For the text-containing cell, return its midpoint in [x, y] coordinate format. 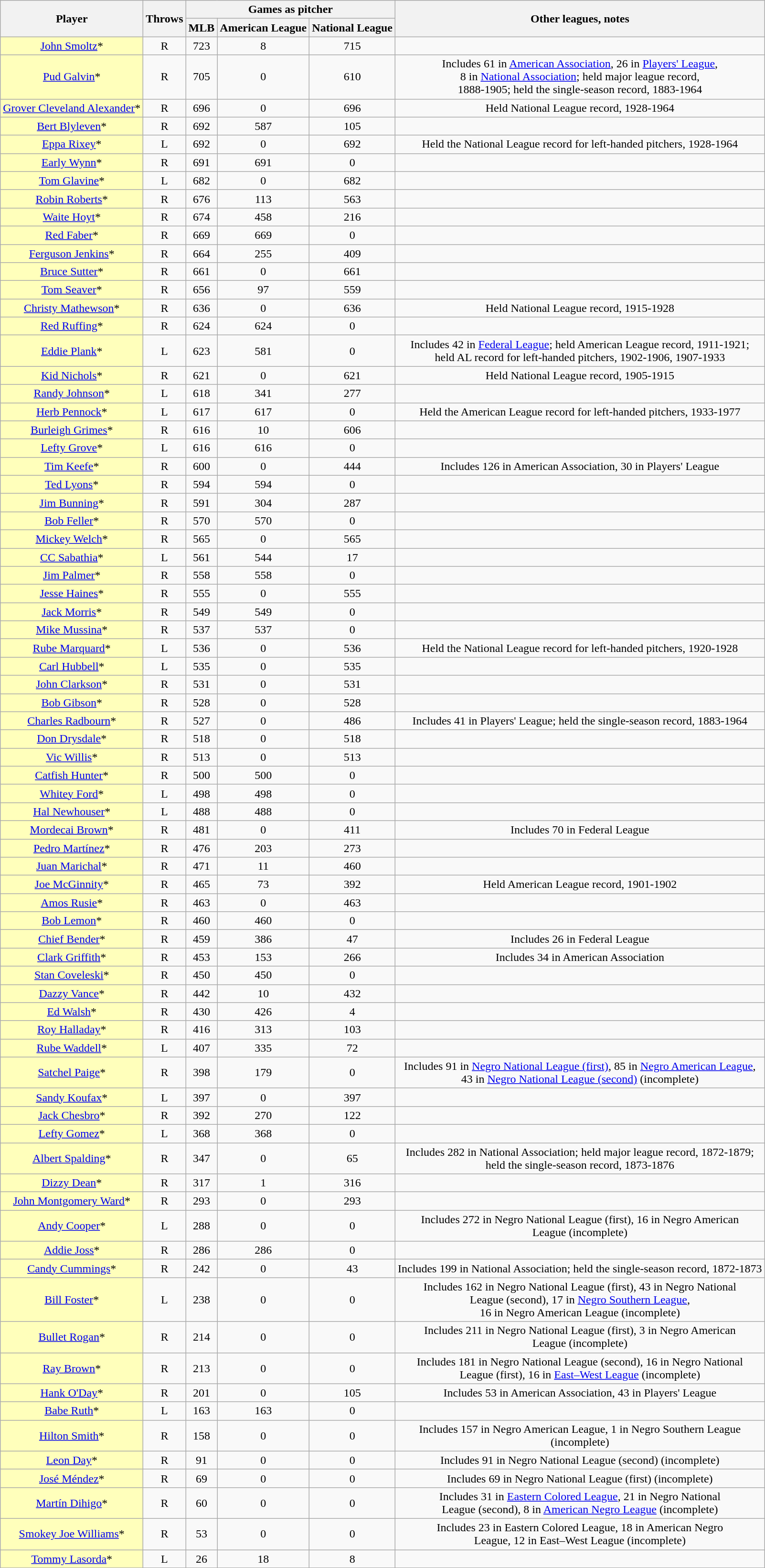
Held the National League record for left-handed pitchers, 1928-1964 [580, 144]
238 [202, 1300]
723 [202, 46]
453 [202, 957]
304 [264, 502]
Grover Cleveland Alexander* [72, 108]
216 [352, 217]
313 [264, 1030]
409 [352, 254]
Early Wynn* [72, 162]
Lefty Grove* [72, 448]
Includes 157 in Negro American League, 1 in Negro Southern League (incomplete) [580, 1436]
Robin Roberts* [72, 199]
432 [352, 993]
Jack Chesbro* [72, 1115]
581 [264, 351]
386 [264, 939]
481 [202, 830]
486 [352, 721]
527 [202, 721]
47 [352, 939]
Jim Palmer* [72, 576]
Rube Waddell* [72, 1048]
73 [264, 885]
242 [202, 1269]
618 [202, 394]
Sandy Koufax* [72, 1097]
Martín Dihigo* [72, 1503]
444 [352, 466]
Mike Mussina* [72, 630]
Charles Radbourn* [72, 721]
Chief Bender* [72, 939]
705 [202, 77]
Includes 23 in Eastern Colored League, 18 in American Negro League, 12 in East–West League (incomplete) [580, 1534]
158 [202, 1436]
Leon Day* [72, 1460]
Includes 31 in Eastern Colored League, 21 in Negro National League (second), 8 in American Negro League (incomplete) [580, 1503]
179 [264, 1073]
407 [202, 1048]
National League [352, 28]
Clark Griffith* [72, 957]
610 [352, 77]
Hank O'Day* [72, 1393]
255 [264, 254]
4 [352, 1012]
Lefty Gomez* [72, 1133]
Amos Rusie* [72, 903]
53 [202, 1534]
Pedro Martínez* [72, 848]
José Méndez* [72, 1478]
72 [352, 1048]
Roy Halladay* [72, 1030]
Eppa Rixey* [72, 144]
Includes 70 in Federal League [580, 830]
Includes 26 in Federal League [580, 939]
Includes 272 in Negro National League (first), 16 in Negro American League (incomplete) [580, 1226]
Carl Hubbell* [72, 666]
Kid Nichols* [72, 375]
Dizzy Dean* [72, 1183]
43 [352, 1269]
544 [264, 557]
600 [202, 466]
317 [202, 1183]
Player [72, 19]
Bruce Sutter* [72, 272]
Throws [164, 19]
398 [202, 1073]
Tim Keefe* [72, 466]
Ted Lyons* [72, 484]
676 [202, 199]
Includes 69 in Negro National League (first) (incomplete) [580, 1478]
Includes 53 in American Association, 43 in Players' League [580, 1393]
623 [202, 351]
Held the American League record for left-handed pitchers, 1933-1977 [580, 412]
Held the National League record for left-handed pitchers, 1920-1928 [580, 648]
426 [264, 1012]
153 [264, 957]
442 [202, 993]
Bullet Rogan* [72, 1337]
273 [352, 848]
Bob Lemon* [72, 921]
Randy Johnson* [72, 394]
591 [202, 502]
465 [202, 885]
Includes 211 in Negro National League (first), 3 in Negro American League (incomplete) [580, 1337]
Catfish Hunter* [72, 775]
715 [352, 46]
17 [352, 557]
Pud Galvin* [72, 77]
Includes 91 in Negro National League (first), 85 in Negro American League, 43 in Negro National League (second) (incomplete) [580, 1073]
Includes 91 in Negro National League (second) (incomplete) [580, 1460]
Ed Walsh* [72, 1012]
1 [264, 1183]
Hal Newhouser* [72, 811]
Includes 34 in American Association [580, 957]
411 [352, 830]
430 [202, 1012]
270 [264, 1115]
Burleigh Grimes* [72, 430]
18 [264, 1558]
471 [202, 866]
Rube Marquard* [72, 648]
Mickey Welch* [72, 539]
John Smoltz* [72, 46]
CC Sabathia* [72, 557]
Held American League record, 1901-1902 [580, 885]
John Clarkson* [72, 684]
Tom Seaver* [72, 290]
Waite Hoyt* [72, 217]
288 [202, 1226]
347 [202, 1158]
587 [264, 126]
Red Ruffing* [72, 326]
Tommy Lasorda* [72, 1558]
11 [264, 866]
Hilton Smith* [72, 1436]
113 [264, 199]
MLB [202, 28]
American League [264, 28]
Don Drysdale* [72, 739]
561 [202, 557]
Jim Bunning* [72, 502]
Ferguson Jenkins* [72, 254]
563 [352, 199]
Includes 199 in National Association; held the single-season record, 1872-1873 [580, 1269]
203 [264, 848]
Bob Gibson* [72, 703]
Babe Ruth* [72, 1411]
287 [352, 502]
Includes 282 in National Association; held major league record, 1872-1879; held the single-season record, 1873-1876 [580, 1158]
Bob Feller* [72, 521]
559 [352, 290]
Jack Morris* [72, 612]
Whitey Ford* [72, 793]
Held National League record, 1915-1928 [580, 308]
Dazzy Vance* [72, 993]
Games as pitcher [290, 10]
674 [202, 217]
335 [264, 1048]
Mordecai Brown* [72, 830]
Includes 41 in Players' League; held the single-season record, 1883-1964 [580, 721]
Albert Spalding* [72, 1158]
316 [352, 1183]
Bill Foster* [72, 1300]
Red Faber* [72, 235]
476 [202, 848]
213 [202, 1368]
266 [352, 957]
Includes 181 in Negro National League (second), 16 in Negro National League (first), 16 in East–West League (incomplete) [580, 1368]
459 [202, 939]
69 [202, 1478]
Includes 42 in Federal League; held American League record, 1911-1921; held AL record for left-handed pitchers, 1902-1906, 1907-1933 [580, 351]
Held National League record, 1928-1964 [580, 108]
Includes 126 in American Association, 30 in Players' League [580, 466]
26 [202, 1558]
341 [264, 394]
Joe McGinnity* [72, 885]
97 [264, 290]
Satchel Paige* [72, 1073]
122 [352, 1115]
60 [202, 1503]
Addie Joss* [72, 1250]
664 [202, 254]
214 [202, 1337]
Held National League record, 1905-1915 [580, 375]
416 [202, 1030]
Juan Marichal* [72, 866]
Stan Coveleski* [72, 975]
103 [352, 1030]
Bert Blyleven* [72, 126]
Vic Willis* [72, 757]
Andy Cooper* [72, 1226]
656 [202, 290]
277 [352, 394]
Jesse Haines* [72, 594]
Herb Pennock* [72, 412]
201 [202, 1393]
458 [264, 217]
Smokey Joe Williams* [72, 1534]
Christy Mathewson* [72, 308]
Tom Glavine* [72, 181]
91 [202, 1460]
John Montgomery Ward* [72, 1201]
65 [352, 1158]
606 [352, 430]
Candy Cummings* [72, 1269]
Ray Brown* [72, 1368]
Other leagues, notes [580, 19]
Eddie Plank* [72, 351]
